From the cell containing the given text, extract its center point as [x, y] coordinate. 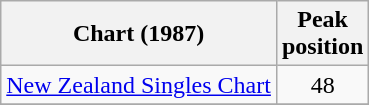
Chart (1987) [139, 34]
New Zealand Singles Chart [139, 85]
Peakposition [322, 34]
48 [322, 85]
